Find where the given text appears and provide that cell's center as (x, y) coordinate. 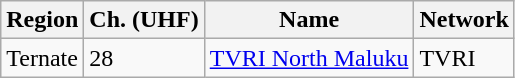
Region (42, 20)
Ternate (42, 58)
Ch. (UHF) (144, 20)
Name (309, 20)
TVRI (464, 58)
28 (144, 58)
Network (464, 20)
TVRI North Maluku (309, 58)
